Identify which cell holds the provided text, then report its (x, y) central coordinate. 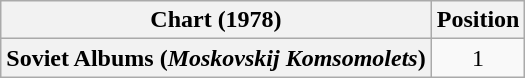
Chart (1978) (216, 20)
Position (478, 20)
1 (478, 58)
Soviet Albums (Moskovskij Komsomolets) (216, 58)
